Return (x, y) of the center of cell containing provided text 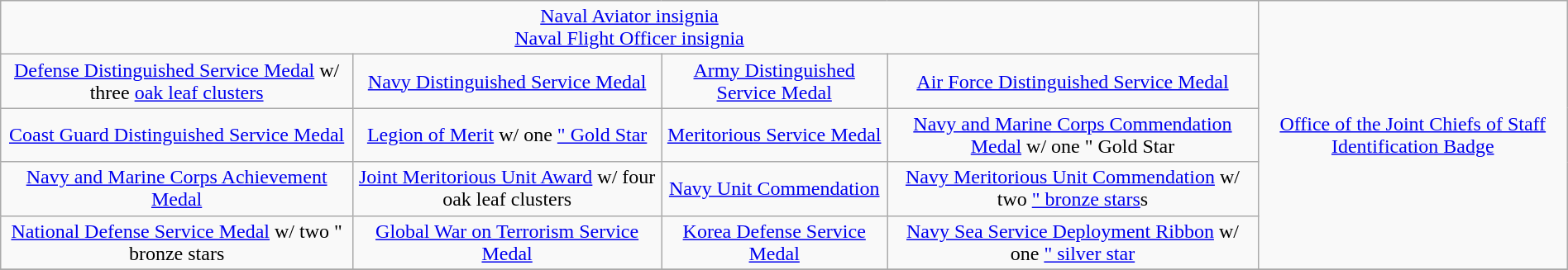
Defense Distinguished Service Medal w/ three oak leaf clusters (177, 81)
Navy and Marine Corps Commendation Medal w/ one " Gold Star (1073, 135)
Navy and Marine Corps Achievement Medal (177, 188)
Office of the Joint Chiefs of Staff Identification Badge (1413, 135)
National Defense Service Medal w/ two " bronze stars (177, 243)
Army Distinguished Service Medal (774, 81)
Naval Aviator insigniaNaval Flight Officer insignia (630, 28)
Navy Meritorious Unit Commendation w/ two " bronze starss (1073, 188)
Navy Sea Service Deployment Ribbon w/ one " silver star (1073, 243)
Navy Unit Commendation (774, 188)
Meritorious Service Medal (774, 135)
Coast Guard Distinguished Service Medal (177, 135)
Korea Defense Service Medal (774, 243)
Global War on Terrorism Service Medal (506, 243)
Joint Meritorious Unit Award w/ four oak leaf clusters (506, 188)
Air Force Distinguished Service Medal (1073, 81)
Navy Distinguished Service Medal (506, 81)
Legion of Merit w/ one " Gold Star (506, 135)
